Return the [X, Y] coordinate for the center point of the cell that contains the specified text.  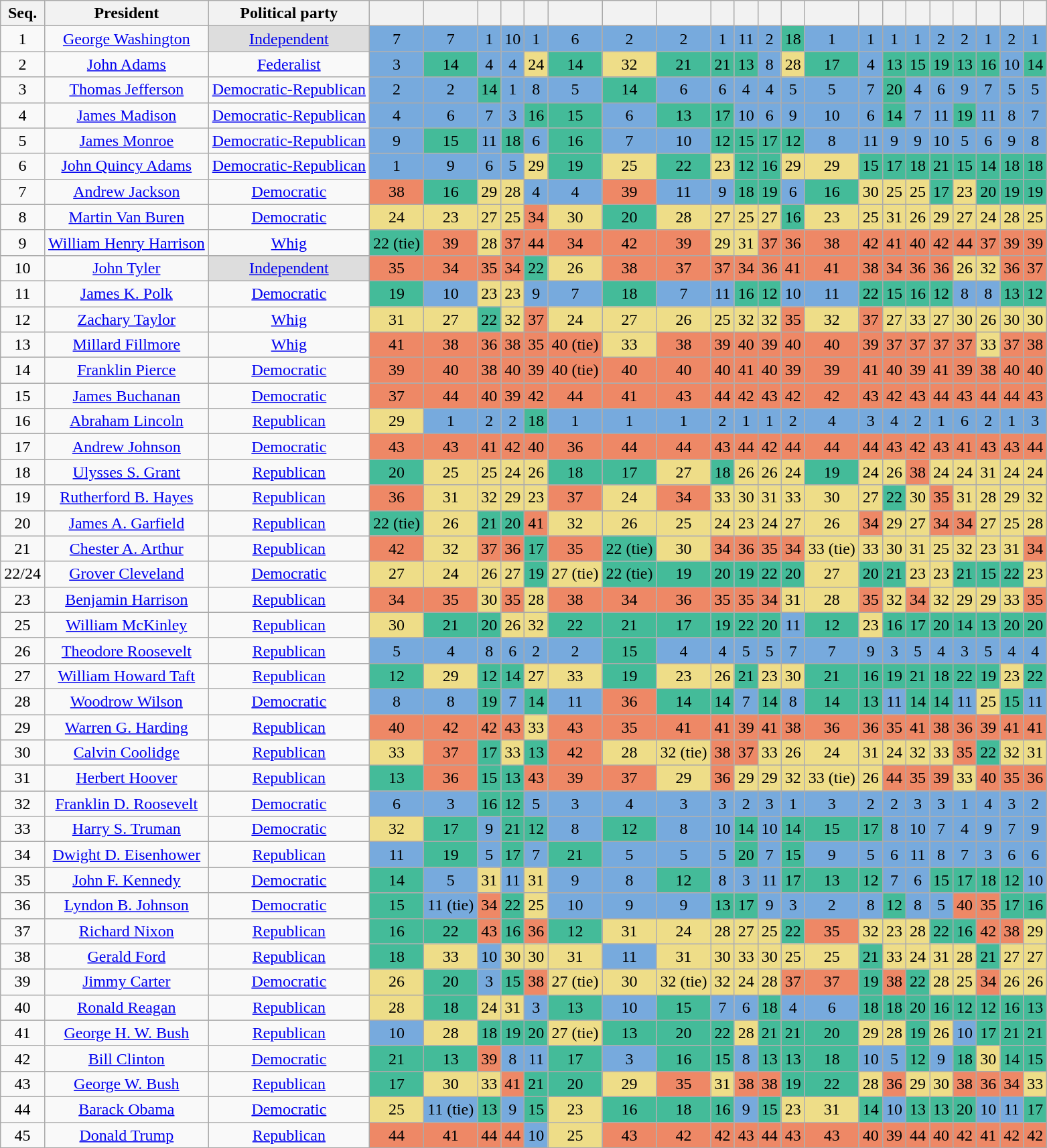
Rutherford B. Hayes [126, 498]
Richard Nixon [126, 931]
William Howard Taft [126, 676]
John Tyler [126, 268]
James A. Garfield [126, 523]
Political party [289, 13]
James Monroe [126, 141]
45 [23, 1135]
Andrew Jackson [126, 192]
John Quincy Adams [126, 166]
Harry S. Truman [126, 829]
William Henry Harrison [126, 242]
Jimmy Carter [126, 982]
Martin Van Buren [126, 217]
Lyndon B. Johnson [126, 906]
Ulysses S. Grant [126, 472]
George W. Bush [126, 1084]
John F. Kennedy [126, 880]
Herbert Hoover [126, 778]
Calvin Coolidge [126, 753]
Franklin D. Roosevelt [126, 804]
Federalist [289, 64]
Seq. [23, 13]
James Madison [126, 115]
John Adams [126, 64]
Theodore Roosevelt [126, 650]
George H. W. Bush [126, 1033]
Chester A. Arthur [126, 549]
Franklin Pierce [126, 370]
Abraham Lincoln [126, 421]
Bill Clinton [126, 1058]
Dwight D. Eisenhower [126, 855]
Millard Fillmore [126, 345]
Benjamin Harrison [126, 599]
George Washington [126, 39]
William McKinley [126, 625]
James K. Polk [126, 293]
Thomas Jefferson [126, 90]
Ronald Reagan [126, 1007]
James Buchanan [126, 396]
Warren G. Harding [126, 727]
President [126, 13]
Donald Trump [126, 1135]
22/24 [23, 574]
Grover Cleveland [126, 574]
Barack Obama [126, 1109]
Andrew Johnson [126, 447]
Zachary Taylor [126, 319]
Gerald Ford [126, 956]
Woodrow Wilson [126, 701]
